From the cell containing the given text, extract its center point as (x, y) coordinate. 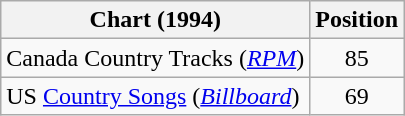
85 (357, 58)
Position (357, 20)
69 (357, 96)
Canada Country Tracks (RPM) (156, 58)
Chart (1994) (156, 20)
US Country Songs (Billboard) (156, 96)
